For the text-containing cell, return its midpoint in [x, y] coordinate format. 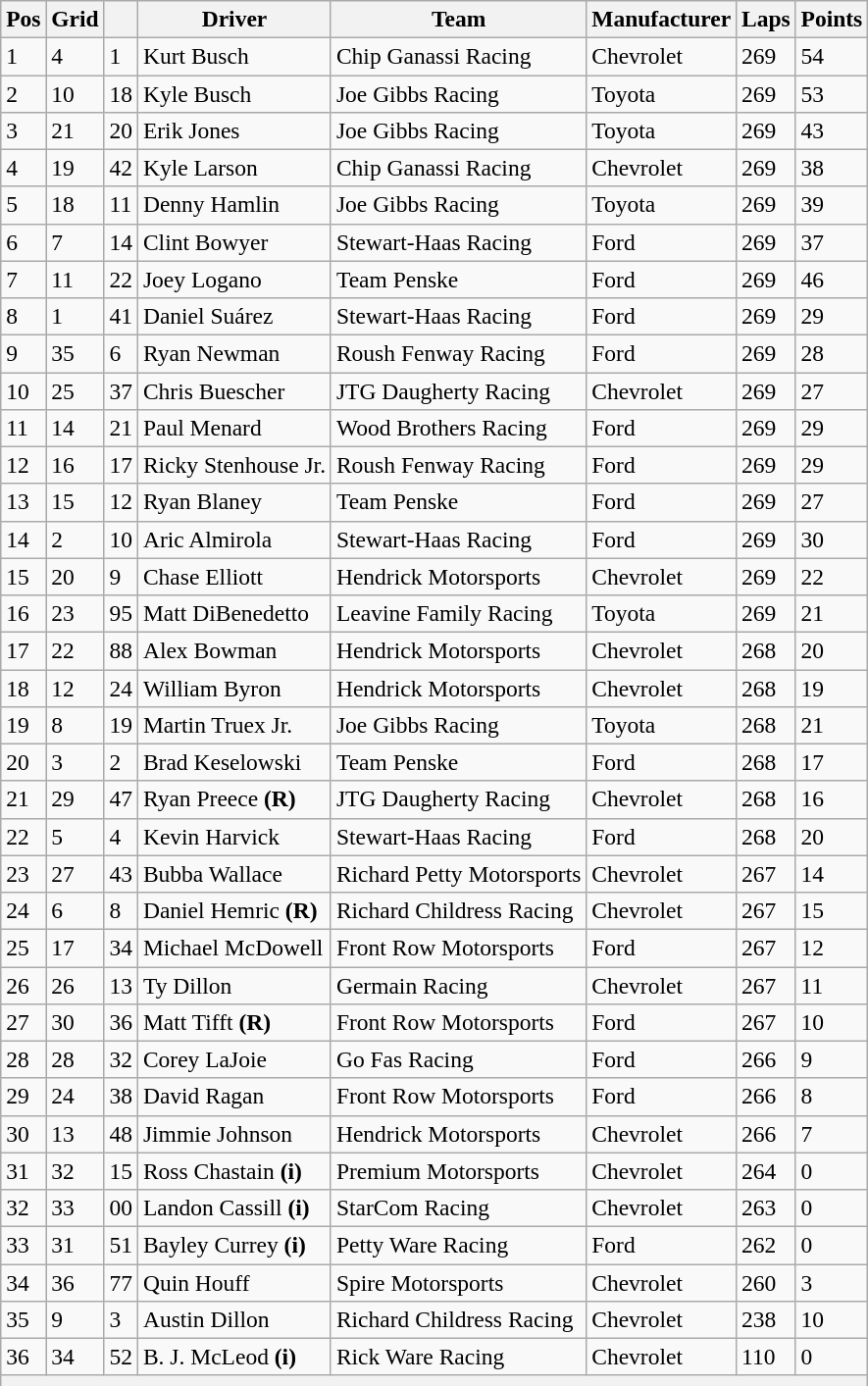
39 [832, 205]
StarCom Racing [458, 1207]
Manufacturer [661, 19]
260 [767, 1282]
Matt Tifft (R) [233, 1022]
Ricky Stenhouse Jr. [233, 465]
264 [767, 1171]
Paul Menard [233, 428]
Richard Petty Motorsports [458, 874]
Ryan Blaney [233, 502]
Kurt Busch [233, 56]
Grid [75, 19]
238 [767, 1319]
Petty Ware Racing [458, 1245]
Bubba Wallace [233, 874]
Corey LaJoie [233, 1059]
53 [832, 93]
Kyle Busch [233, 93]
Austin Dillon [233, 1319]
Ryan Preece (R) [233, 799]
88 [121, 650]
Landon Cassill (i) [233, 1207]
Daniel Suárez [233, 316]
95 [121, 613]
William Byron [233, 688]
B. J. McLeod (i) [233, 1357]
Leavine Family Racing [458, 613]
Ross Chastain (i) [233, 1171]
263 [767, 1207]
Points [832, 19]
Aric Almirola [233, 539]
Daniel Hemric (R) [233, 910]
Pos [24, 19]
00 [121, 1207]
Germain Racing [458, 985]
Kyle Larson [233, 168]
Driver [233, 19]
Bayley Currey (i) [233, 1245]
46 [832, 280]
Martin Truex Jr. [233, 725]
Laps [767, 19]
Go Fas Racing [458, 1059]
52 [121, 1357]
Jimmie Johnson [233, 1134]
Erik Jones [233, 130]
54 [832, 56]
Ty Dillon [233, 985]
48 [121, 1134]
47 [121, 799]
Spire Motorsports [458, 1282]
262 [767, 1245]
Quin Houff [233, 1282]
Team [458, 19]
Rick Ware Racing [458, 1357]
Joey Logano [233, 280]
Brad Keselowski [233, 762]
Denny Hamlin [233, 205]
Wood Brothers Racing [458, 428]
Clint Bowyer [233, 242]
110 [767, 1357]
42 [121, 168]
Michael McDowell [233, 948]
Alex Bowman [233, 650]
Premium Motorsports [458, 1171]
77 [121, 1282]
51 [121, 1245]
Chase Elliott [233, 577]
41 [121, 316]
Ryan Newman [233, 353]
Kevin Harvick [233, 837]
David Ragan [233, 1097]
Matt DiBenedetto [233, 613]
Chris Buescher [233, 390]
